Find where the given text appears and provide that cell's center as [X, Y] coordinate. 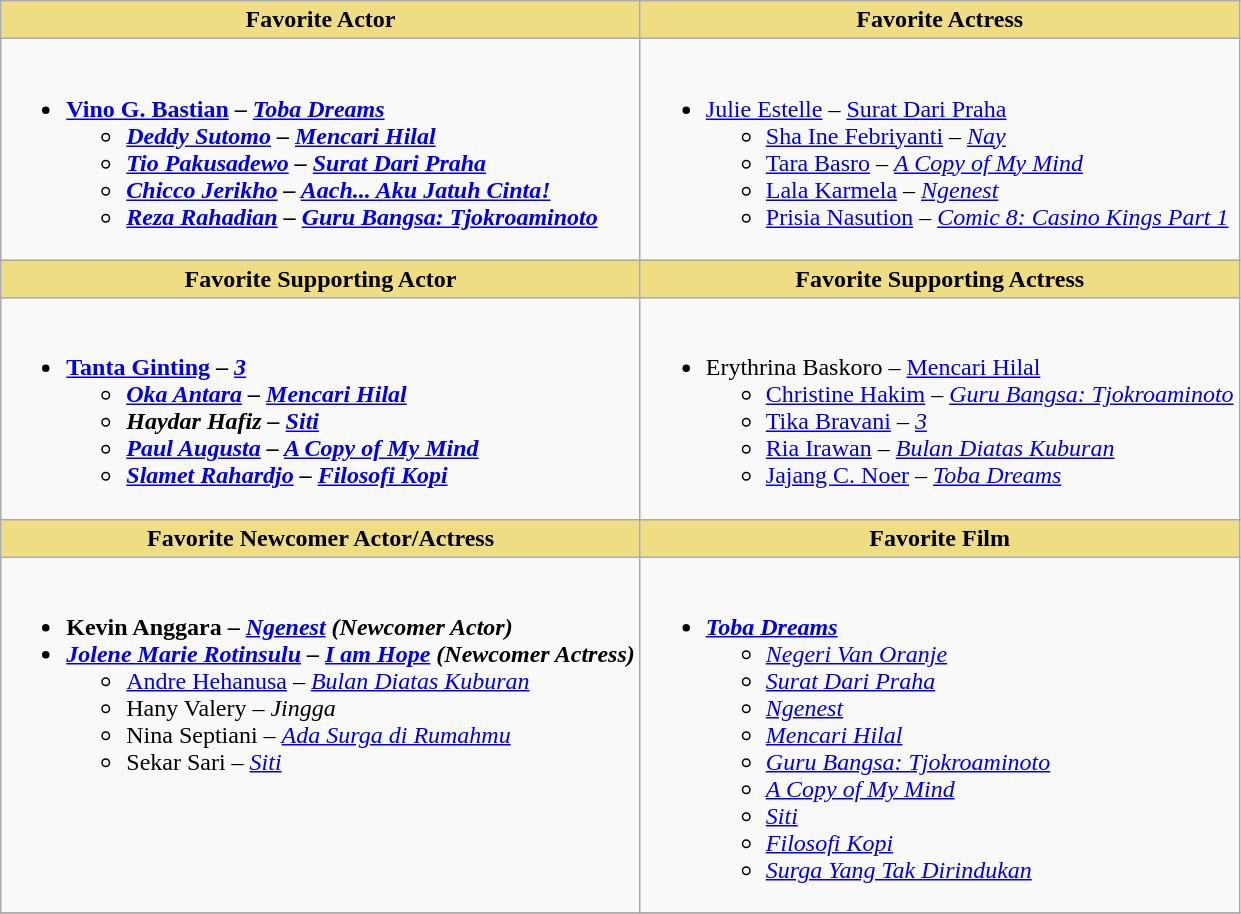
Favorite Actor [321, 20]
Favorite Newcomer Actor/Actress [321, 538]
Toba DreamsNegeri Van OranjeSurat Dari PrahaNgenestMencari HilalGuru Bangsa: TjokroaminotoA Copy of My MindSitiFilosofi KopiSurga Yang Tak Dirindukan [940, 735]
Favorite Supporting Actor [321, 279]
Favorite Film [940, 538]
Favorite Actress [940, 20]
Favorite Supporting Actress [940, 279]
Tanta Ginting – 3Oka Antara – Mencari HilalHaydar Hafiz – SitiPaul Augusta – A Copy of My MindSlamet Rahardjo – Filosofi Kopi [321, 408]
